Provide the [X, Y] coordinate of the cell's center where the given text is located.  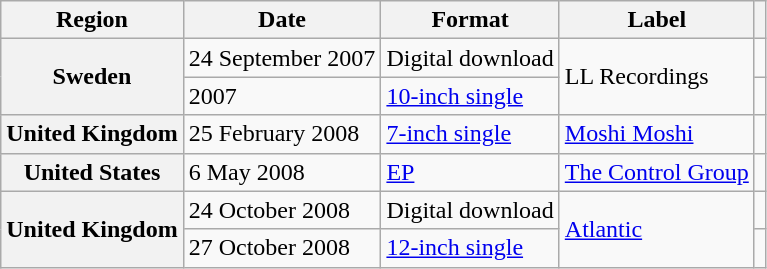
Moshi Moshi [656, 134]
24 September 2007 [282, 58]
12-inch single [470, 248]
27 October 2008 [282, 248]
24 October 2008 [282, 210]
United States [92, 172]
Sweden [92, 77]
2007 [282, 96]
Date [282, 20]
10-inch single [470, 96]
6 May 2008 [282, 172]
25 February 2008 [282, 134]
The Control Group [656, 172]
7-inch single [470, 134]
LL Recordings [656, 77]
Format [470, 20]
EP [470, 172]
Atlantic [656, 229]
Label [656, 20]
Region [92, 20]
